Pinpoint the cell where the given text exists, returning its [X, Y] midpoint coordinate. 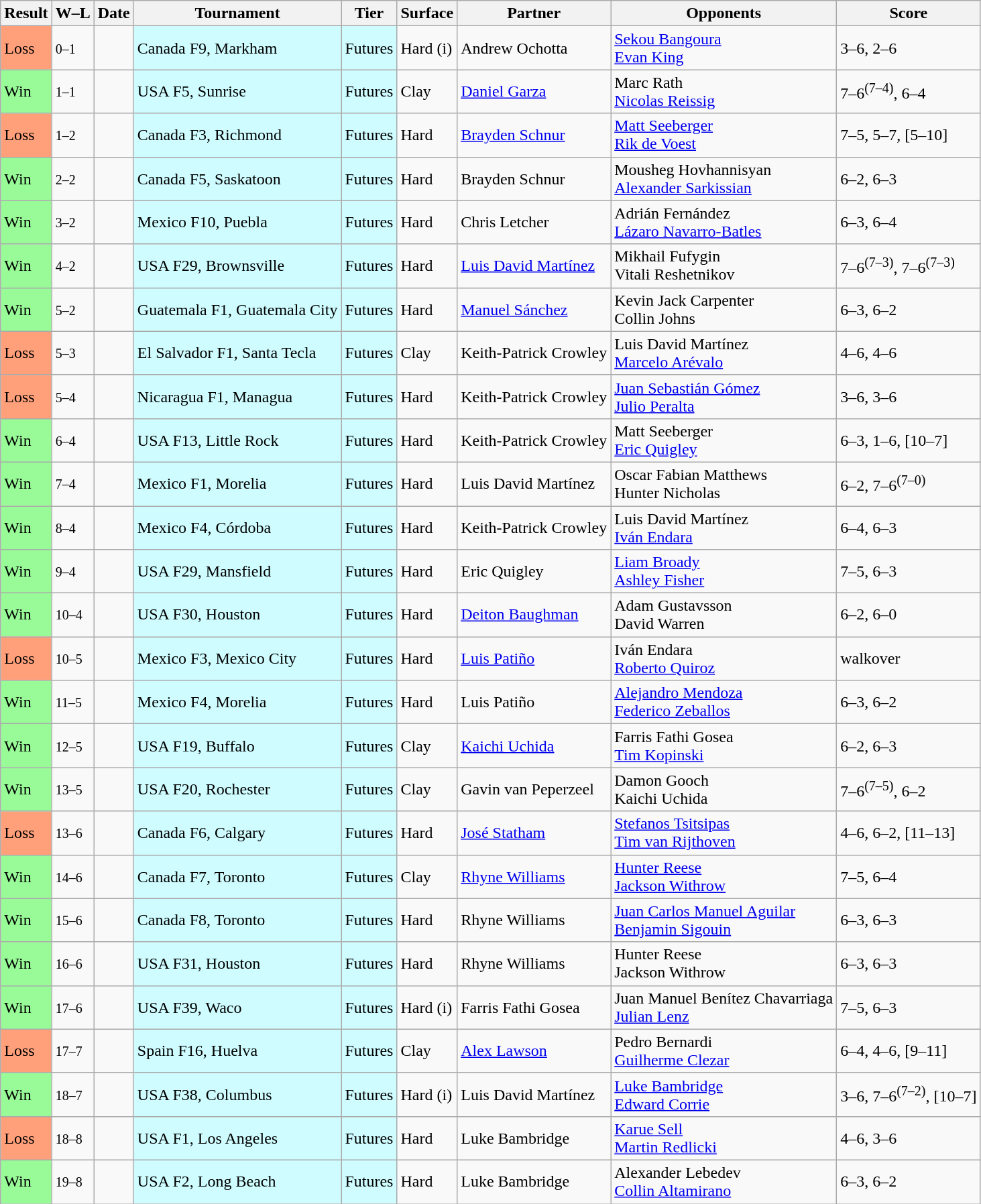
8–4 [72, 527]
12–5 [72, 745]
6–4 [72, 440]
Kevin Jack Carpenter Collin Johns [724, 310]
Liam Broady Ashley Fisher [724, 571]
7–5, 5–7, [5–10] [909, 135]
1–1 [72, 91]
Partner [534, 13]
USA F19, Buffalo [237, 745]
Kaichi Uchida [534, 745]
Oscar Fabian Matthews Hunter Nicholas [724, 484]
18–7 [72, 1094]
5–2 [72, 310]
7–6(7–5), 6–2 [909, 790]
3–2 [72, 223]
Surface [427, 13]
5–3 [72, 353]
Adrián Fernández Lázaro Navarro-Batles [724, 223]
USA F5, Sunrise [237, 91]
Marc Rath Nicolas Reissig [724, 91]
7–6(7–4), 6–4 [909, 91]
10–4 [72, 615]
Mexico F4, Córdoba [237, 527]
Canada F9, Markham [237, 48]
Andrew Ochotta [534, 48]
W–L [72, 13]
Mexico F1, Morelia [237, 484]
USA F29, Brownsville [237, 265]
Canada F7, Toronto [237, 877]
Matt Seeberger Eric Quigley [724, 440]
Opponents [724, 13]
18–8 [72, 1138]
6–2, 6–0 [909, 615]
9–4 [72, 571]
10–5 [72, 658]
Pedro Bernardi Guilherme Clezar [724, 1051]
6–2, 7–6(7–0) [909, 484]
El Salvador F1, Santa Tecla [237, 353]
Farris Fathi Gosea [534, 1007]
16–6 [72, 964]
6–4, 4–6, [9–11] [909, 1051]
13–5 [72, 790]
7–4 [72, 484]
Alejandro Mendoza Federico Zeballos [724, 703]
Canada F5, Saskatoon [237, 178]
Juan Manuel Benítez Chavarriaga Julian Lenz [724, 1007]
Mexico F10, Puebla [237, 223]
Luis David Martínez Marcelo Arévalo [724, 353]
Nicaragua F1, Managua [237, 397]
USA F2, Long Beach [237, 1181]
USA F13, Little Rock [237, 440]
15–6 [72, 920]
6–3, 1–6, [10–7] [909, 440]
3–6, 2–6 [909, 48]
USA F29, Mansfield [237, 571]
Adam Gustavsson David Warren [724, 615]
17–7 [72, 1051]
Juan Carlos Manuel Aguilar Benjamin Sigouin [724, 920]
1–2 [72, 135]
2–2 [72, 178]
USA F20, Rochester [237, 790]
3–6, 7–6(7–2), [10–7] [909, 1094]
José Statham [534, 833]
Daniel Garza [534, 91]
USA F39, Waco [237, 1007]
Mikhail Fufygin Vitali Reshetnikov [724, 265]
Chris Letcher [534, 223]
Canada F3, Richmond [237, 135]
Luis David Martínez Iván Endara [724, 527]
7–6(7–3), 7–6(7–3) [909, 265]
6–4, 6–3 [909, 527]
Canada F6, Calgary [237, 833]
Guatemala F1, Guatemala City [237, 310]
14–6 [72, 877]
0–1 [72, 48]
4–6, 6–2, [11–13] [909, 833]
Eric Quigley [534, 571]
Iván Endara Roberto Quiroz [724, 658]
USA F38, Columbus [237, 1094]
Date [114, 13]
Canada F8, Toronto [237, 920]
USA F30, Houston [237, 615]
Mexico F4, Morelia [237, 703]
USA F1, Los Angeles [237, 1138]
Karue Sell Martin Redlicki [724, 1138]
Mexico F3, Mexico City [237, 658]
Mousheg Hovhannisyan Alexander Sarkissian [724, 178]
Result [26, 13]
Deiton Baughman [534, 615]
Alexander Lebedev Collin Altamirano [724, 1181]
Luke Bambridge Edward Corrie [724, 1094]
Gavin van Peperzeel [534, 790]
17–6 [72, 1007]
Spain F16, Huelva [237, 1051]
Manuel Sánchez [534, 310]
Stefanos Tsitsipas Tim van Rijthoven [724, 833]
4–6, 4–6 [909, 353]
Alex Lawson [534, 1051]
USA F31, Houston [237, 964]
Tier [369, 13]
11–5 [72, 703]
19–8 [72, 1181]
6–3, 6–4 [909, 223]
Farris Fathi Gosea Tim Kopinski [724, 745]
4–6, 3–6 [909, 1138]
4–2 [72, 265]
Damon Gooch Kaichi Uchida [724, 790]
Matt Seeberger Rik de Voest [724, 135]
Tournament [237, 13]
5–4 [72, 397]
7–5, 6–4 [909, 877]
Juan Sebastián Gómez Julio Peralta [724, 397]
Sekou Bangoura Evan King [724, 48]
3–6, 3–6 [909, 397]
Score [909, 13]
13–6 [72, 833]
walkover [909, 658]
